Return the [x, y] coordinate for the center point of the cell that contains the specified text.  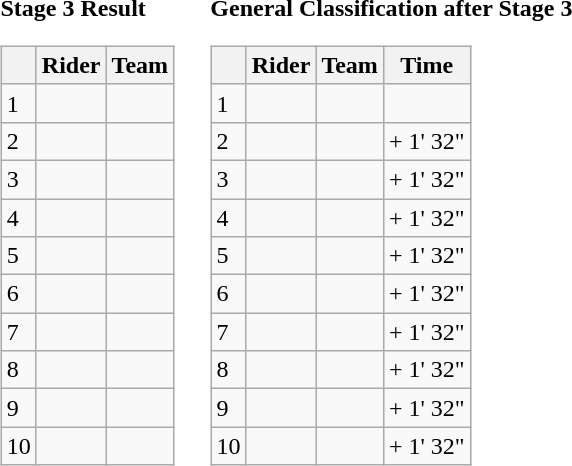
Time [426, 65]
